Pinpoint the cell where the given text exists, returning its (x, y) midpoint coordinate. 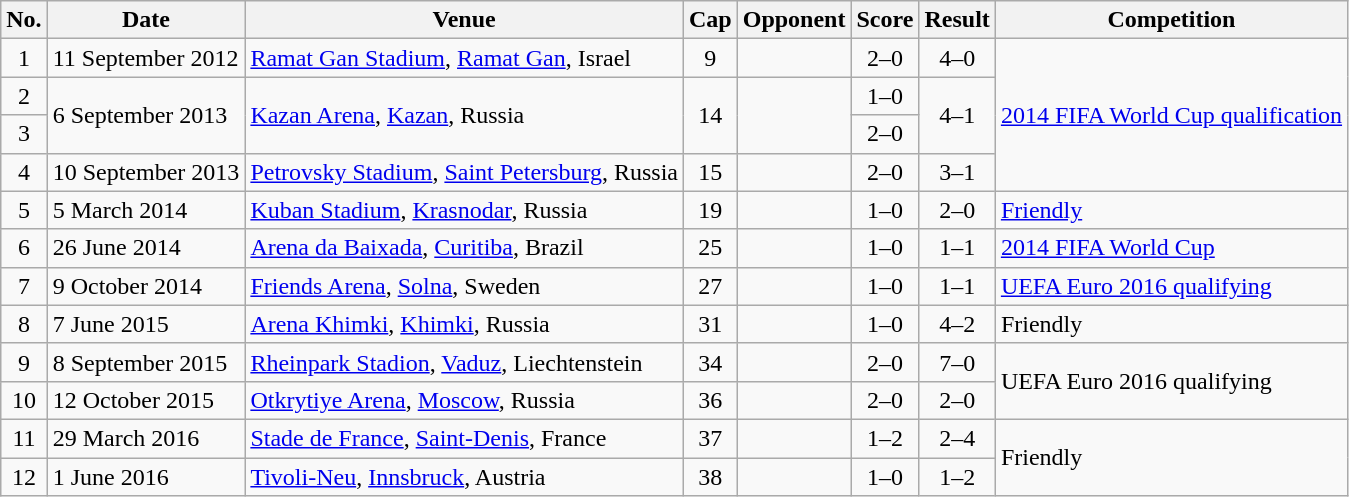
3–1 (957, 172)
11 September 2012 (146, 58)
31 (710, 324)
10 September 2013 (146, 172)
15 (710, 172)
Kuban Stadium, Krasnodar, Russia (464, 210)
4 (24, 172)
2014 FIFA World Cup qualification (1171, 115)
Tivoli-Neu, Innsbruck, Austria (464, 477)
8 September 2015 (146, 362)
Arena da Baixada, Curitiba, Brazil (464, 248)
Result (957, 20)
2014 FIFA World Cup (1171, 248)
4–2 (957, 324)
Petrovsky Stadium, Saint Petersburg, Russia (464, 172)
19 (710, 210)
14 (710, 115)
4–1 (957, 115)
2 (24, 96)
36 (710, 400)
2–4 (957, 438)
Friends Arena, Solna, Sweden (464, 286)
Competition (1171, 20)
Venue (464, 20)
7–0 (957, 362)
38 (710, 477)
Date (146, 20)
37 (710, 438)
Rheinpark Stadion, Vaduz, Liechtenstein (464, 362)
5 March 2014 (146, 210)
Cap (710, 20)
Ramat Gan Stadium, Ramat Gan, Israel (464, 58)
11 (24, 438)
26 June 2014 (146, 248)
27 (710, 286)
Opponent (794, 20)
Kazan Arena, Kazan, Russia (464, 115)
9 October 2014 (146, 286)
Stade de France, Saint-Denis, France (464, 438)
8 (24, 324)
Arena Khimki, Khimki, Russia (464, 324)
25 (710, 248)
3 (24, 134)
6 (24, 248)
29 March 2016 (146, 438)
4–0 (957, 58)
10 (24, 400)
7 June 2015 (146, 324)
12 October 2015 (146, 400)
7 (24, 286)
34 (710, 362)
5 (24, 210)
12 (24, 477)
Otkrytiye Arena, Moscow, Russia (464, 400)
1 June 2016 (146, 477)
Score (885, 20)
No. (24, 20)
1 (24, 58)
6 September 2013 (146, 115)
